Determine the (x, y) coordinate at the center of the cell enclosing the given text.  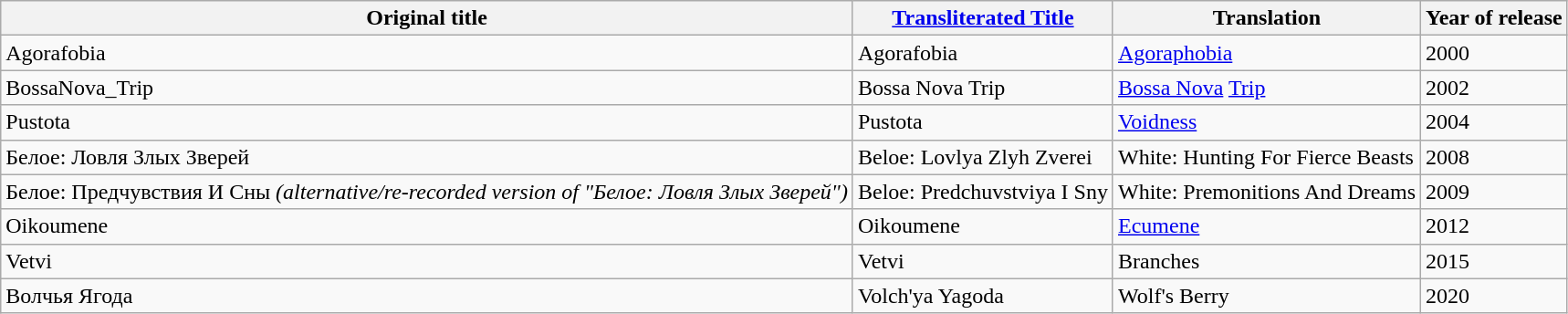
Белое: Предчувствия И Сны (alternative/re-recorded version of "Белое: Ловля Злых Зверей") (427, 192)
White: Premonitions And Dreams (1267, 192)
White: Hunting For Fierce Beasts (1267, 157)
Волчья Ягода (427, 296)
Wolf's Berry (1267, 296)
2002 (1495, 88)
2000 (1495, 53)
Белое: Ловля Злых Зверей (427, 157)
Agoraphobia (1267, 53)
Year of release (1495, 18)
2015 (1495, 261)
Translation (1267, 18)
Voidness (1267, 122)
Original title (427, 18)
Volch'ya Yagoda (982, 296)
Ecumene (1267, 226)
Beloe: Predchuvstviya I Sny (982, 192)
Beloe: Lovlya Zlyh Zverei (982, 157)
2004 (1495, 122)
2008 (1495, 157)
Transliterated Title (982, 18)
BossaNova_Trip (427, 88)
Branches (1267, 261)
2009 (1495, 192)
2020 (1495, 296)
2012 (1495, 226)
